From the cell containing the given text, extract its center point as [x, y] coordinate. 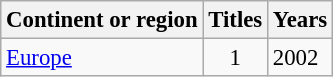
Europe [102, 58]
Years [300, 20]
Continent or region [102, 20]
1 [236, 58]
2002 [300, 58]
Titles [236, 20]
